Capture the cell that displays the provided text and extract its (X, Y) central coordinate. 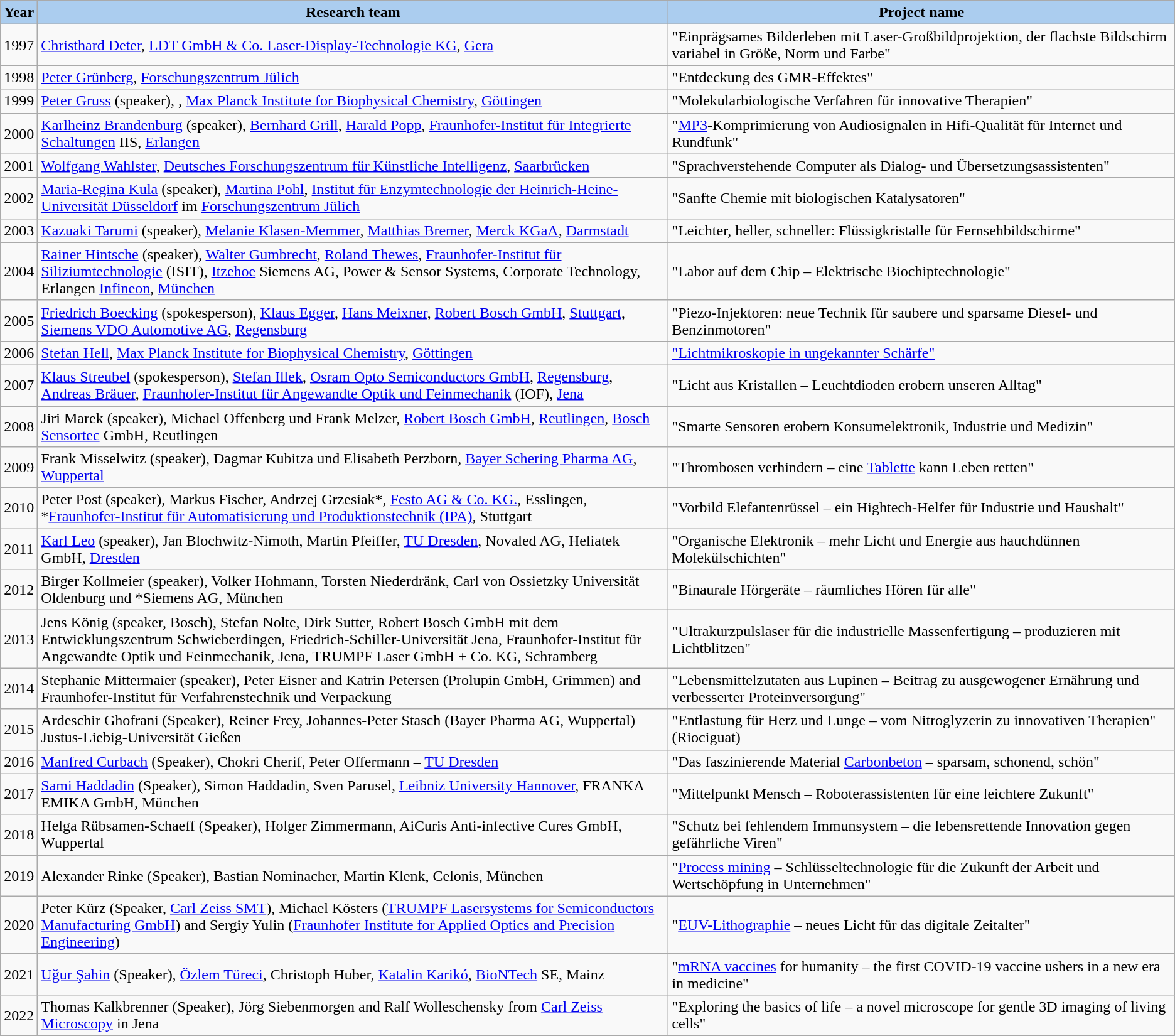
Karl Leo (speaker), Jan Blochwitz-Nimoth, Martin Pfeiffer, TU Dresden, Novaled AG, Heliatek GmbH, Dresden (353, 549)
2005 (19, 320)
2003 (19, 230)
"EUV-Lithographie – neues Licht für das digitale Zeitalter" (921, 925)
2016 (19, 762)
"Organische Elektronik – mehr Licht und Energie aus hauchdünnen Molekülschichten" (921, 549)
"Entlastung für Herz und Lunge – vom Nitroglyzerin zu innovativen Therapien" (Riociguat) (921, 730)
Ardeschir Ghofrani (Speaker), Reiner Frey, Johannes-Peter Stasch (Bayer Pharma AG, Wuppertal) Justus-Liebig-Universität Gießen (353, 730)
2012 (19, 590)
Alexander Rinke (Speaker), Bastian Nominacher, Martin Klenk, Celonis, München (353, 875)
"Process mining – Schlüsseltechnologie für die Zukunft der Arbeit und Wertschöpfung in Unternehmen" (921, 875)
Frank Misselwitz (speaker), Dagmar Kubitza und Elisabeth Perzborn, Bayer Schering Pharma AG, Wuppertal (353, 467)
"Binaurale Hörgeräte – räumliches Hören für alle" (921, 590)
Peter Grünberg, Forschungszentrum Jülich (353, 77)
Uğur Şahin (Speaker), Özlem Türeci, Christoph Huber, Katalin Karikó, BioNTech SE, Mainz (353, 974)
1997 (19, 45)
2010 (19, 509)
2008 (19, 426)
"Smarte Sensoren erobern Konsumelektronik, Industrie und Medizin" (921, 426)
"Licht aus Kristallen – Leuchtdioden erobern unseren Alltag" (921, 386)
Stefan Hell, Max Planck Institute for Biophysical Chemistry, Göttingen (353, 353)
2002 (19, 198)
1998 (19, 77)
"Exploring the basics of life – a novel microscope for gentle 3D imaging of living cells" (921, 1015)
"Schutz bei fehlendem Immunsystem – die lebensrettende Innovation gegen gefährliche Viren" (921, 835)
2018 (19, 835)
"MP3-Komprimierung von Audiosignalen in Hifi-Qualität für Internet und Rundfunk" (921, 133)
"Entdeckung des GMR-Effektes" (921, 77)
"Thrombosen verhindern – eine Tablette kann Leben retten" (921, 467)
2006 (19, 353)
Christhard Deter, LDT GmbH & Co. Laser-Display-Technologie KG, Gera (353, 45)
"Sanfte Chemie mit biologischen Katalysatoren" (921, 198)
"Labor auf dem Chip – Elektrische Biochiptechnologie" (921, 271)
"Molekularbiologische Verfahren für innovative Therapien" (921, 101)
2022 (19, 1015)
"Vorbild Elefantenrüssel – ein Hightech-Helfer für Industrie und Haushalt" (921, 509)
2017 (19, 794)
Manfred Curbach (Speaker), Chokri Cherif, Peter Offermann – TU Dresden (353, 762)
Peter Gruss (speaker), , Max Planck Institute for Biophysical Chemistry, Göttingen (353, 101)
Sami Haddadin (Speaker), Simon Haddadin, Sven Parusel, Leibniz University Hannover, FRANKA EMIKA GmbH, München (353, 794)
"Sprachverstehende Computer als Dialog- und Übersetzungsassistenten" (921, 166)
2019 (19, 875)
2021 (19, 974)
2000 (19, 133)
Karlheinz Brandenburg (speaker), Bernhard Grill, Harald Popp, Fraunhofer-Institut für Integrierte Schaltungen IIS, Erlangen (353, 133)
2015 (19, 730)
"Einprägsames Bilderleben mit Laser-Großbildprojektion, der flachste Bildschirm variabel in Größe, Norm und Farbe" (921, 45)
2014 (19, 688)
2001 (19, 166)
"Piezo-Injektoren: neue Technik für saubere und sparsame Diesel- und Benzinmotoren" (921, 320)
Friedrich Boecking (spokesperson), Klaus Egger, Hans Meixner, Robert Bosch GmbH, Stuttgart, Siemens VDO Automotive AG, Regensburg (353, 320)
Wolfgang Wahlster, Deutsches Forschungszentrum für Künstliche Intelligenz, Saarbrücken (353, 166)
"Lichtmikroskopie in ungekannter Schärfe" (921, 353)
2011 (19, 549)
"Das faszinierende Material Carbonbeton – sparsam, schonend, schön" (921, 762)
2013 (19, 639)
Project name (921, 13)
Jiri Marek (speaker), Michael Offenberg und Frank Melzer, Robert Bosch GmbH, Reutlingen, Bosch Sensortec GmbH, Reutlingen (353, 426)
Year (19, 13)
"mRNA vaccines for humanity – the first COVID-19 vaccine ushers in a new era in medicine" (921, 974)
"Ultrakurzpulslaser für die industrielle Massenfertigung – produzieren mit Lichtblitzen" (921, 639)
1999 (19, 101)
2009 (19, 467)
2004 (19, 271)
Helga Rübsamen-Schaeff (Speaker), Holger Zimmermann, AiCuris Anti-infective Cures GmbH, Wuppertal (353, 835)
2007 (19, 386)
Thomas Kalkbrenner (Speaker), Jörg Siebenmorgen and Ralf Wolleschensky from Carl Zeiss Microscopy in Jena (353, 1015)
Birger Kollmeier (speaker), Volker Hohmann, Torsten Niederdränk, Carl von Ossietzky Universität Oldenburg und *Siemens AG, München (353, 590)
Kazuaki Tarumi (speaker), Melanie Klasen-Memmer, Matthias Bremer, Merck KGaA, Darmstadt (353, 230)
"Lebensmittelzutaten aus Lupinen – Beitrag zu ausgewogener Ernährung und verbesserter Proteinversorgung" (921, 688)
Maria-Regina Kula (speaker), Martina Pohl, Institut für Enzymtechnologie der Heinrich-Heine-Universität Düsseldorf im Forschungszentrum Jülich (353, 198)
Research team (353, 13)
"Mittelpunkt Mensch – Roboterassistenten für eine leichtere Zukunft" (921, 794)
"Leichter, heller, schneller: Flüssigkristalle für Fernsehbildschirme" (921, 230)
2020 (19, 925)
